From the cell containing the given text, extract its center point as [X, Y] coordinate. 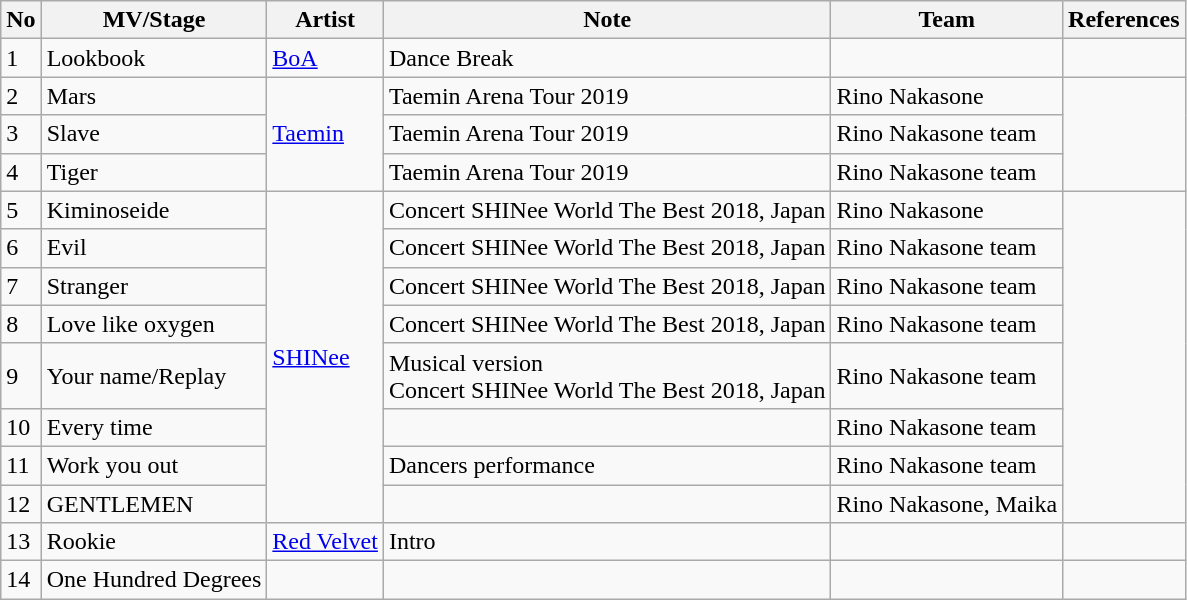
Slave [154, 134]
11 [21, 465]
Tiger [154, 172]
Musical versionConcert SHINee World The Best 2018, Japan [606, 376]
Rookie [154, 542]
12 [21, 503]
Team [947, 20]
No [21, 20]
9 [21, 376]
7 [21, 286]
Dance Break [606, 58]
13 [21, 542]
Your name/Replay [154, 376]
BoA [326, 58]
3 [21, 134]
Intro [606, 542]
Note [606, 20]
6 [21, 248]
Every time [154, 427]
GENTLEMEN [154, 503]
Mars [154, 96]
SHINee [326, 357]
Work you out [154, 465]
MV/Stage [154, 20]
Dancers performance [606, 465]
Rino Nakasone, Maika [947, 503]
1 [21, 58]
References [1124, 20]
Red Velvet [326, 542]
One Hundred Degrees [154, 580]
Lookbook [154, 58]
Kiminoseide [154, 210]
5 [21, 210]
4 [21, 172]
Artist [326, 20]
Taemin [326, 134]
10 [21, 427]
14 [21, 580]
Love like oxygen [154, 324]
Stranger [154, 286]
2 [21, 96]
Evil [154, 248]
8 [21, 324]
